Identify which cell holds the provided text, then report its [x, y] central coordinate. 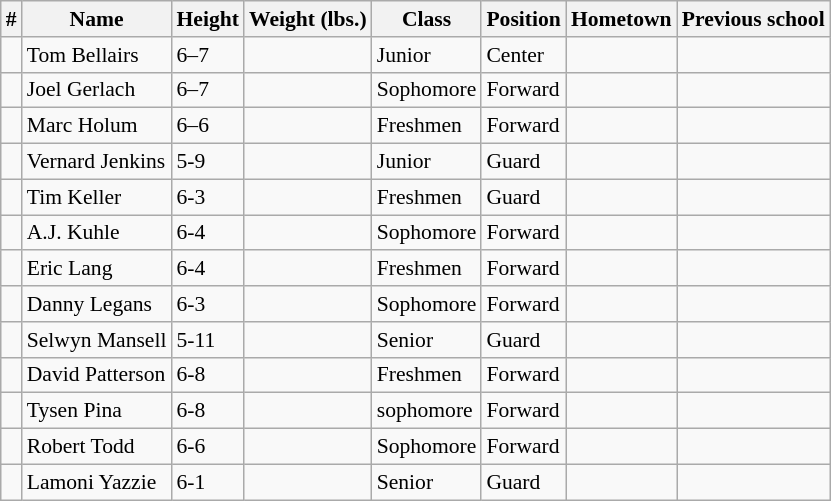
Marc Holum [97, 126]
Vernard Jenkins [97, 162]
Height [208, 19]
Previous school [754, 19]
Danny Legans [97, 304]
6-6 [208, 447]
# [12, 19]
Tom Bellairs [97, 55]
6–6 [208, 126]
Tim Keller [97, 197]
Selwyn Mansell [97, 340]
Lamoni Yazzie [97, 482]
Tysen Pina [97, 411]
Weight (lbs.) [308, 19]
Position [523, 19]
5-9 [208, 162]
Center [523, 55]
sophomore [427, 411]
A.J. Kuhle [97, 233]
5-11 [208, 340]
6-1 [208, 482]
Name [97, 19]
Joel Gerlach [97, 90]
Eric Lang [97, 269]
Hometown [622, 19]
David Patterson [97, 375]
Robert Todd [97, 447]
Class [427, 19]
